Extract the (x, y) coordinate from the center of the cell holding the provided text.  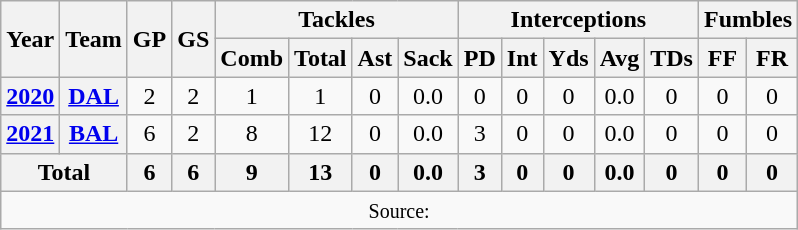
Sack (428, 58)
2021 (30, 134)
Year (30, 39)
PD (480, 58)
Tackles (336, 20)
FF (722, 58)
BAL (94, 134)
9 (252, 172)
GP (149, 39)
Comb (252, 58)
Ast (375, 58)
Yds (568, 58)
DAL (94, 96)
Interceptions (578, 20)
FR (772, 58)
Team (94, 39)
13 (321, 172)
GS (194, 39)
Int (522, 58)
TDs (672, 58)
Avg (620, 58)
12 (321, 134)
8 (252, 134)
2020 (30, 96)
Source: (400, 210)
Fumbles (748, 20)
